Extract the (x, y) coordinate from the center of the cell holding the provided text.  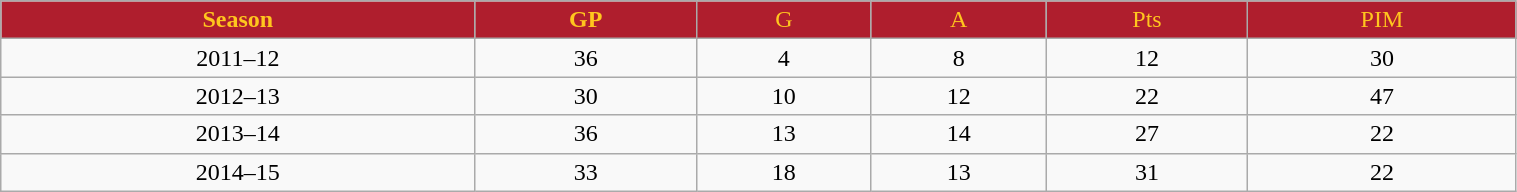
G (784, 20)
27 (1147, 134)
A (958, 20)
31 (1147, 172)
2013–14 (238, 134)
8 (958, 58)
2012–13 (238, 96)
Season (238, 20)
Pts (1147, 20)
33 (586, 172)
2011–12 (238, 58)
14 (958, 134)
47 (1382, 96)
2014–15 (238, 172)
4 (784, 58)
PIM (1382, 20)
10 (784, 96)
18 (784, 172)
GP (586, 20)
